Return (x, y) of the center of cell containing provided text 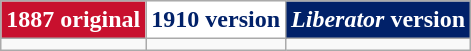
1910 version (216, 20)
Liberator version (378, 20)
1887 original (74, 20)
